Identify which cell holds the provided text, then report its (x, y) central coordinate. 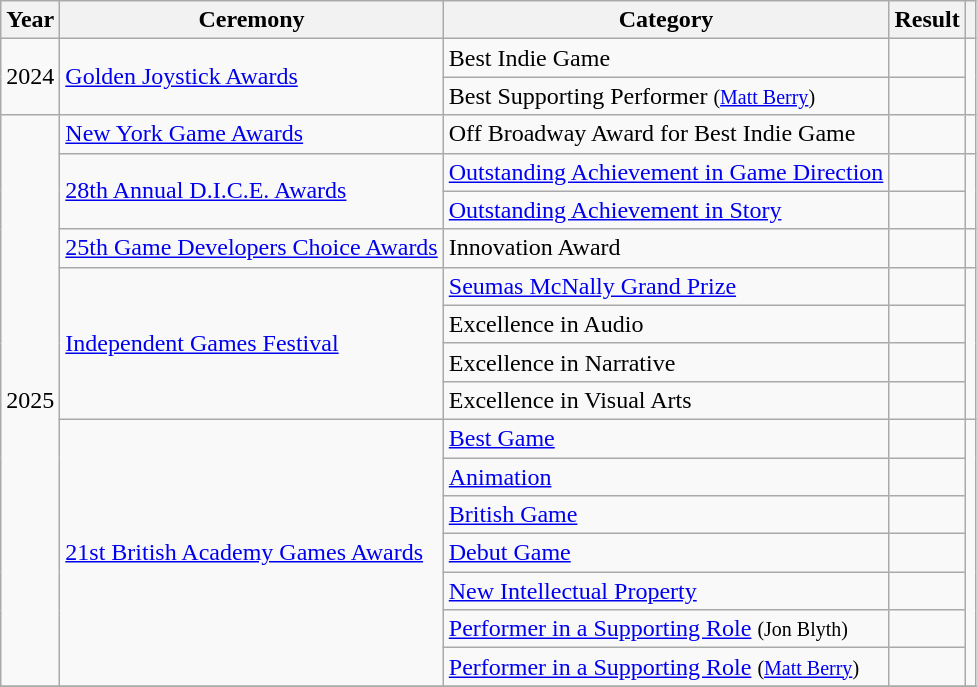
Best Supporting Performer (Matt Berry) (666, 96)
2024 (30, 77)
Performer in a Supporting Role (Jon Blyth) (666, 629)
Best Game (666, 438)
28th Annual D.I.C.E. Awards (252, 191)
Excellence in Narrative (666, 362)
2025 (30, 400)
Seumas McNally Grand Prize (666, 286)
21st British Academy Games Awards (252, 552)
Category (666, 20)
Year (30, 20)
Off Broadway Award for Best Indie Game (666, 134)
Animation (666, 477)
Innovation Award (666, 248)
British Game (666, 515)
Best Indie Game (666, 58)
Performer in a Supporting Role (Matt Berry) (666, 667)
Outstanding Achievement in Game Direction (666, 172)
Excellence in Audio (666, 324)
Golden Joystick Awards (252, 77)
New Intellectual Property (666, 591)
New York Game Awards (252, 134)
Independent Games Festival (252, 343)
Debut Game (666, 553)
Excellence in Visual Arts (666, 400)
Ceremony (252, 20)
Outstanding Achievement in Story (666, 210)
Result (927, 20)
25th Game Developers Choice Awards (252, 248)
